From the cell containing the given text, extract its center point as [X, Y] coordinate. 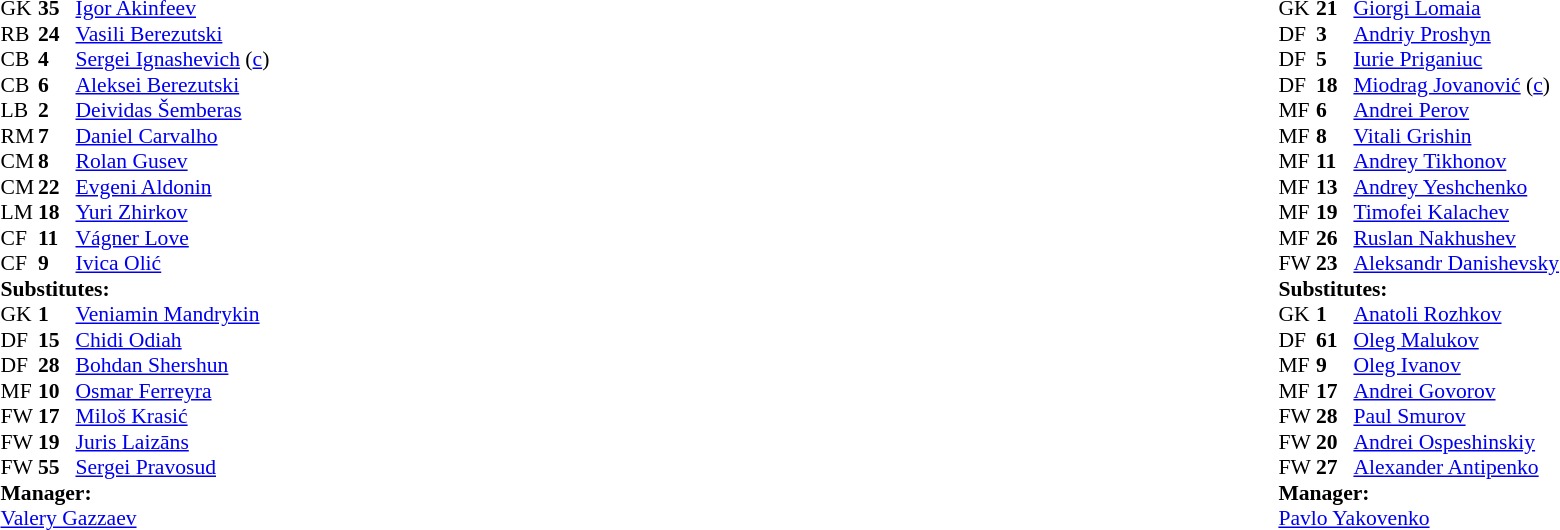
RB [19, 34]
Alexander Antipenko [1456, 467]
Rolan Gusev [173, 161]
Timofei Kalachev [1456, 213]
Ivica Olić [173, 263]
4 [57, 59]
Andrey Tikhonov [1456, 161]
Vasili Berezutski [173, 34]
Anatoli Rozhkov [1456, 315]
Daniel Carvalho [173, 136]
Vitali Grishin [1456, 136]
Osmar Ferreyra [173, 391]
Chidi Odiah [173, 340]
20 [1335, 442]
2 [57, 111]
27 [1335, 467]
Evgeni Aldonin [173, 187]
Miodrag Jovanović (c) [1456, 85]
55 [57, 467]
Aleksandr Danishevsky [1456, 263]
7 [57, 136]
Sergei Ignashevich (c) [173, 59]
Andrei Ospeshinskiy [1456, 442]
Miloš Krasić [173, 417]
10 [57, 391]
61 [1335, 340]
Aleksei Berezutski [173, 85]
15 [57, 340]
Veniamin Mandrykin [173, 315]
5 [1335, 59]
Oleg Malukov [1456, 340]
Andrey Yeshchenko [1456, 187]
Andrei Govorov [1456, 391]
3 [1335, 34]
Vágner Love [173, 238]
Andriy Proshyn [1456, 34]
24 [57, 34]
Bohdan Shershun [173, 365]
Ruslan Nakhushev [1456, 238]
Juris Laizāns [173, 442]
22 [57, 187]
LM [19, 213]
Iurie Priganiuc [1456, 59]
Oleg Ivanov [1456, 365]
Yuri Zhirkov [173, 213]
RM [19, 136]
Sergei Pravosud [173, 467]
26 [1335, 238]
23 [1335, 263]
Deividas Šemberas [173, 111]
Andrei Perov [1456, 111]
Paul Smurov [1456, 417]
LB [19, 111]
13 [1335, 187]
